Identify which cell holds the provided text, then report its (X, Y) central coordinate. 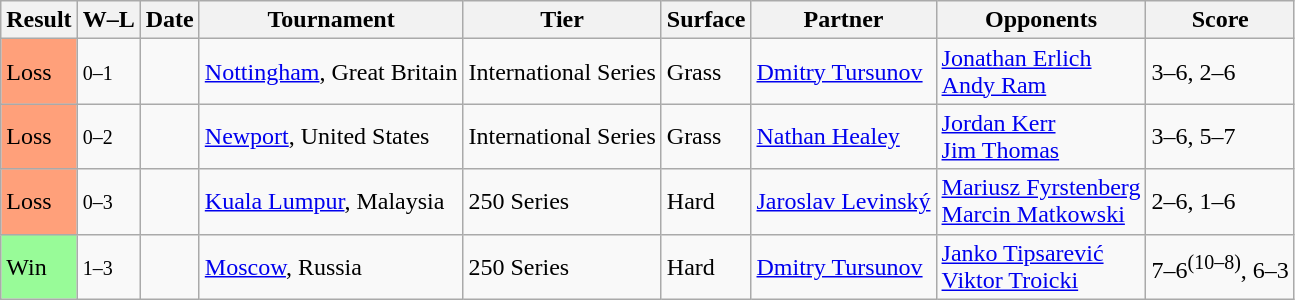
0–3 (108, 202)
Nottingham, Great Britain (331, 72)
0–2 (108, 136)
Surface (706, 20)
Jordan Kerr Jim Thomas (1041, 136)
0–1 (108, 72)
7–6(10–8), 6–3 (1220, 266)
Opponents (1041, 20)
Newport, United States (331, 136)
3–6, 5–7 (1220, 136)
Partner (844, 20)
Kuala Lumpur, Malaysia (331, 202)
Jaroslav Levinský (844, 202)
Janko Tipsarević Viktor Troicki (1041, 266)
Score (1220, 20)
Mariusz Fyrstenberg Marcin Matkowski (1041, 202)
W–L (108, 20)
3–6, 2–6 (1220, 72)
Jonathan Erlich Andy Ram (1041, 72)
Date (170, 20)
Result (39, 20)
1–3 (108, 266)
Moscow, Russia (331, 266)
Tournament (331, 20)
2–6, 1–6 (1220, 202)
Win (39, 266)
Nathan Healey (844, 136)
Tier (562, 20)
